Return the [x, y] coordinate for the center point of the cell that contains the specified text.  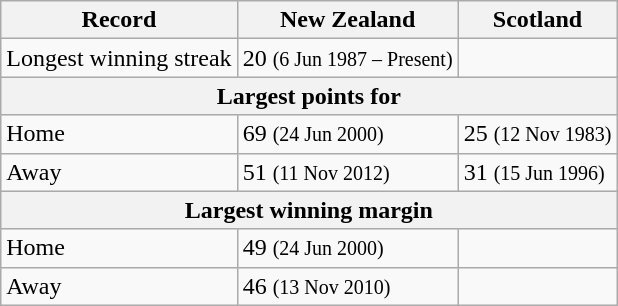
51 (11 Nov 2012) [348, 172]
25 (12 Nov 1983) [538, 134]
Largest winning margin [309, 210]
49 (24 Jun 2000) [348, 248]
Largest points for [309, 96]
Record [119, 20]
Longest winning streak [119, 58]
31 (15 Jun 1996) [538, 172]
46 (13 Nov 2010) [348, 286]
Scotland [538, 20]
New Zealand [348, 20]
69 (24 Jun 2000) [348, 134]
20 (6 Jun 1987 – Present) [348, 58]
